Scan for the cell matching the given text and deliver its [X, Y] coordinate at center. 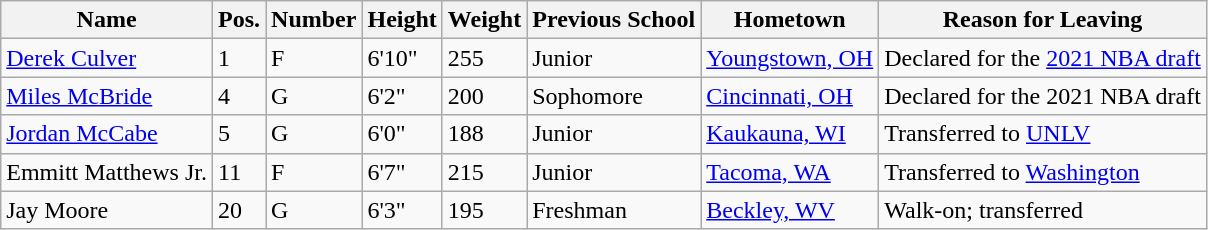
6'0" [402, 134]
255 [484, 58]
215 [484, 172]
Tacoma, WA [790, 172]
Reason for Leaving [1043, 20]
195 [484, 210]
188 [484, 134]
20 [238, 210]
Name [107, 20]
Derek Culver [107, 58]
6'10" [402, 58]
5 [238, 134]
Beckley, WV [790, 210]
1 [238, 58]
6'2" [402, 96]
Cincinnati, OH [790, 96]
11 [238, 172]
6'7" [402, 172]
Kaukauna, WI [790, 134]
Weight [484, 20]
Transferred to UNLV [1043, 134]
Previous School [614, 20]
Jay Moore [107, 210]
Hometown [790, 20]
Miles McBride [107, 96]
Pos. [238, 20]
200 [484, 96]
Height [402, 20]
Walk-on; transferred [1043, 210]
Emmitt Matthews Jr. [107, 172]
6'3" [402, 210]
Freshman [614, 210]
Number [314, 20]
Youngstown, OH [790, 58]
Transferred to Washington [1043, 172]
4 [238, 96]
Jordan McCabe [107, 134]
Sophomore [614, 96]
